Extract the (x, y) coordinate from the center of the cell holding the provided text.  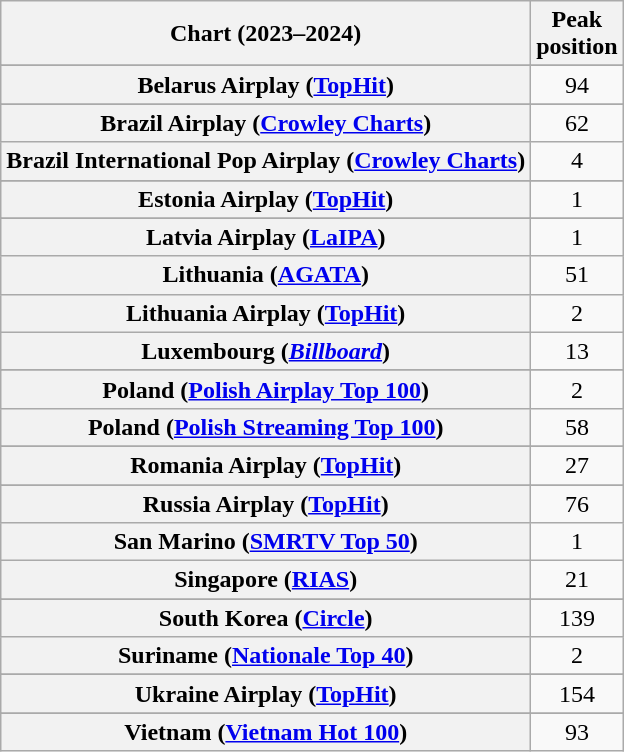
Chart (2023–2024) (266, 34)
Brazil Airplay (Crowley Charts) (266, 123)
Belarus Airplay (TopHit) (266, 85)
58 (577, 427)
4 (577, 161)
Poland (Polish Airplay Top 100) (266, 389)
Vietnam (Vietnam Hot 100) (266, 732)
South Korea (Circle) (266, 618)
Estonia Airplay (TopHit) (266, 199)
21 (577, 580)
27 (577, 465)
62 (577, 123)
139 (577, 618)
Poland (Polish Streaming Top 100) (266, 427)
San Marino (SMRTV Top 50) (266, 542)
Ukraine Airplay (TopHit) (266, 694)
Brazil International Pop Airplay (Crowley Charts) (266, 161)
Lithuania (AGATA) (266, 275)
51 (577, 275)
93 (577, 732)
Singapore (RIAS) (266, 580)
Lithuania Airplay (TopHit) (266, 313)
154 (577, 694)
76 (577, 503)
Peakposition (577, 34)
13 (577, 351)
Latvia Airplay (LaIPA) (266, 237)
Russia Airplay (TopHit) (266, 503)
Romania Airplay (TopHit) (266, 465)
94 (577, 85)
Luxembourg (Billboard) (266, 351)
Suriname (Nationale Top 40) (266, 656)
